Identify which cell holds the provided text, then report its [x, y] central coordinate. 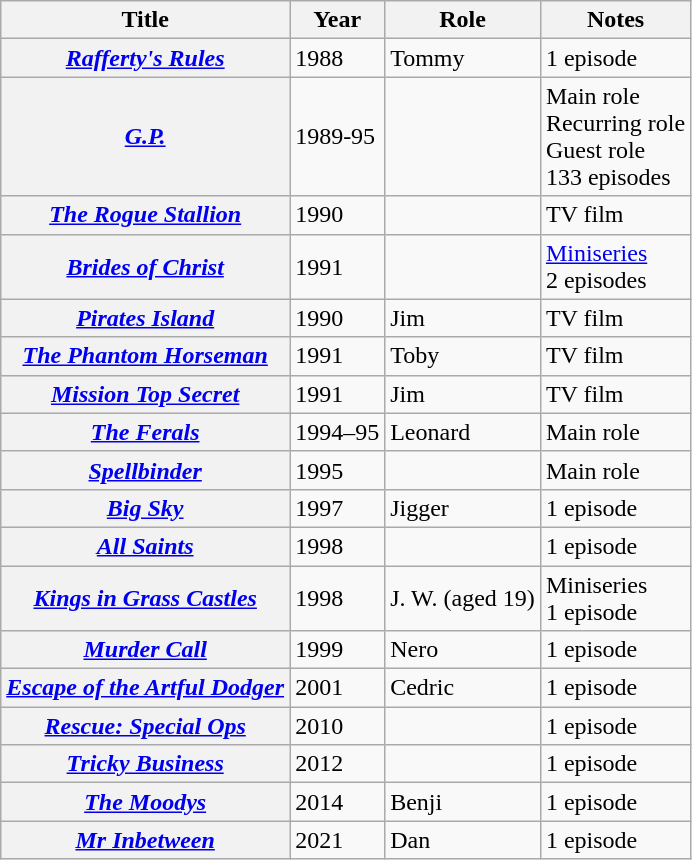
Spellbinder [146, 470]
All Saints [146, 546]
1994–95 [338, 432]
Big Sky [146, 508]
The Phantom Horseman [146, 356]
Murder Call [146, 650]
1995 [338, 470]
1988 [338, 58]
Miniseries1 episode [615, 598]
Mr Inbetween [146, 840]
Miniseries2 episodes [615, 266]
1989-95 [338, 136]
Year [338, 20]
Cedric [463, 688]
Kings in Grass Castles [146, 598]
Escape of the Artful Dodger [146, 688]
Benji [463, 802]
The Rogue Stallion [146, 215]
The Moodys [146, 802]
1997 [338, 508]
J. W. (aged 19) [463, 598]
2001 [338, 688]
Brides of Christ [146, 266]
Jigger [463, 508]
Tricky Business [146, 764]
Rescue: Special Ops [146, 726]
Mission Top Secret [146, 394]
Dan [463, 840]
Rafferty's Rules [146, 58]
2014 [338, 802]
Notes [615, 20]
Pirates Island [146, 318]
2010 [338, 726]
Toby [463, 356]
Tommy [463, 58]
Leonard [463, 432]
Nero [463, 650]
Main role Recurring role Guest role 133 episodes [615, 136]
Title [146, 20]
2021 [338, 840]
Role [463, 20]
1999 [338, 650]
2012 [338, 764]
The Ferals [146, 432]
G.P. [146, 136]
